Return (X, Y) of the center of cell containing provided text 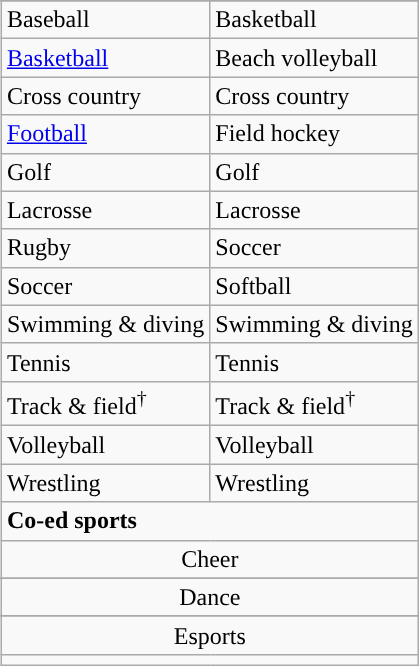
Co-ed sports (210, 521)
Football (105, 134)
Cheer (210, 559)
Esports (210, 635)
Dance (210, 597)
Beach volleyball (314, 58)
Rugby (105, 248)
Softball (314, 286)
Baseball (105, 20)
Field hockey (314, 134)
